For the text-containing cell, return its midpoint in [X, Y] coordinate format. 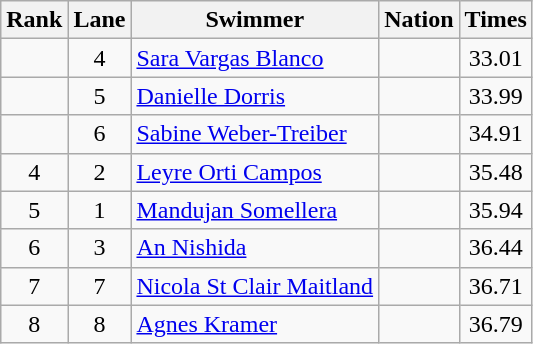
2 [100, 172]
33.99 [496, 96]
35.48 [496, 172]
Swimmer [255, 20]
3 [100, 248]
34.91 [496, 134]
Sabine Weber-Treiber [255, 134]
35.94 [496, 210]
36.71 [496, 286]
33.01 [496, 58]
Rank [34, 20]
36.79 [496, 324]
Times [496, 20]
Agnes Kramer [255, 324]
Leyre Orti Campos [255, 172]
Lane [100, 20]
Mandujan Somellera [255, 210]
Sara Vargas Blanco [255, 58]
An Nishida [255, 248]
Danielle Dorris [255, 96]
1 [100, 210]
Nation [419, 20]
Nicola St Clair Maitland [255, 286]
36.44 [496, 248]
